Capture the cell that displays the provided text and extract its (x, y) central coordinate. 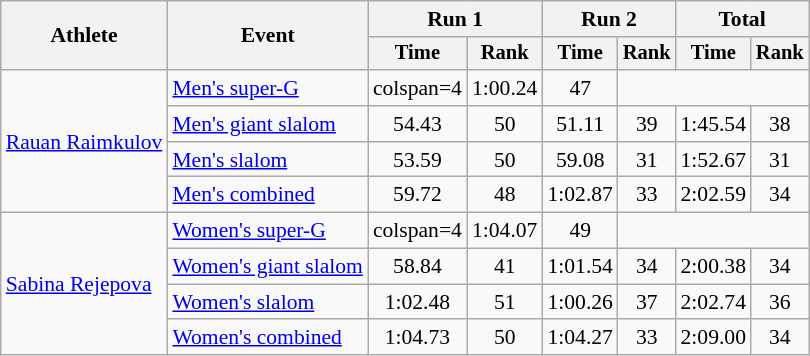
1:01.54 (580, 267)
Women's slalom (268, 302)
Run 2 (608, 19)
51.11 (580, 124)
Men's giant slalom (268, 124)
Run 1 (456, 19)
39 (647, 124)
Event (268, 36)
Rauan Raimkulov (84, 141)
47 (580, 88)
1:04.73 (418, 338)
1:02.87 (580, 195)
53.59 (418, 160)
Men's slalom (268, 160)
2:02.59 (714, 195)
2:00.38 (714, 267)
37 (647, 302)
41 (504, 267)
Athlete (84, 36)
Women's combined (268, 338)
2:09.00 (714, 338)
1:52.67 (714, 160)
54.43 (418, 124)
Women's super-G (268, 231)
Women's giant slalom (268, 267)
38 (780, 124)
1:02.48 (418, 302)
51 (504, 302)
59.72 (418, 195)
Men's super-G (268, 88)
1:04.27 (580, 338)
1:00.26 (580, 302)
59.08 (580, 160)
1:00.24 (504, 88)
Men's combined (268, 195)
48 (504, 195)
2:02.74 (714, 302)
49 (580, 231)
36 (780, 302)
Sabina Rejepova (84, 284)
Total (742, 19)
1:45.54 (714, 124)
58.84 (418, 267)
1:04.07 (504, 231)
